Pinpoint the cell where the given text exists, returning its [X, Y] midpoint coordinate. 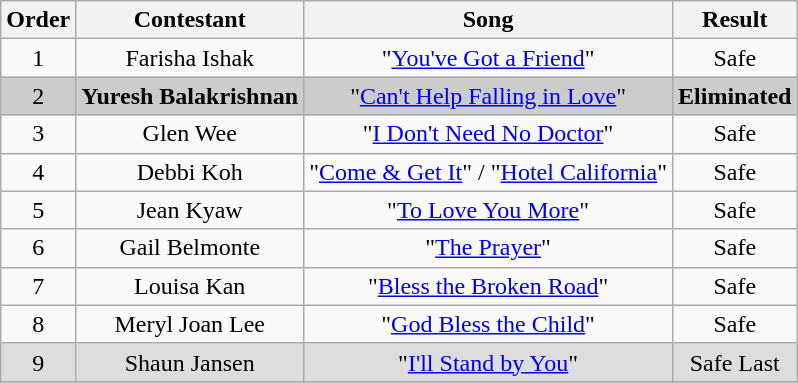
8 [38, 324]
"God Bless the Child" [488, 324]
"I Don't Need No Doctor" [488, 134]
"To Love You More" [488, 210]
"The Prayer" [488, 248]
1 [38, 58]
3 [38, 134]
Gail Belmonte [190, 248]
Debbi Koh [190, 172]
2 [38, 96]
4 [38, 172]
"I'll Stand by You" [488, 362]
9 [38, 362]
6 [38, 248]
"You've Got a Friend" [488, 58]
Shaun Jansen [190, 362]
Louisa Kan [190, 286]
Song [488, 20]
Meryl Joan Lee [190, 324]
Farisha Ishak [190, 58]
Jean Kyaw [190, 210]
Safe Last [735, 362]
Order [38, 20]
Eliminated [735, 96]
Yuresh Balakrishnan [190, 96]
"Bless the Broken Road" [488, 286]
7 [38, 286]
"Come & Get It" / "Hotel California" [488, 172]
5 [38, 210]
Result [735, 20]
Glen Wee [190, 134]
"Can't Help Falling in Love" [488, 96]
Contestant [190, 20]
